Detect which cell encompasses the target text, then output its [X, Y] center coordinate. 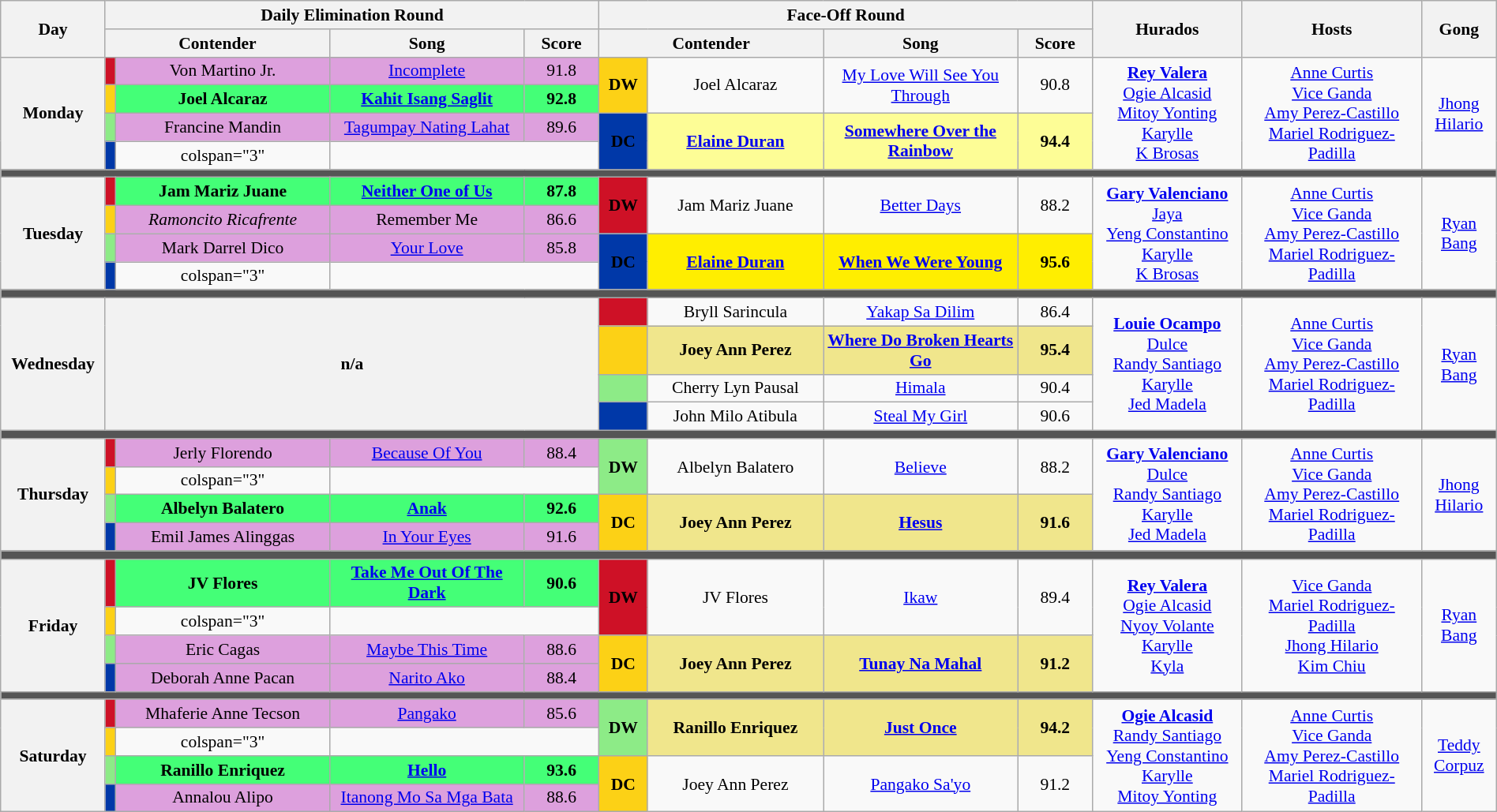
Gary ValencianoDulceRandy SantiagoKarylleJed Madela [1167, 495]
Gong [1459, 28]
95.4 [1055, 350]
93.6 [562, 770]
Daily Elimination Round [352, 15]
My Love Will See You Through [921, 85]
86.6 [562, 220]
Rey ValeraOgie AlcasidNyoy VolanteKarylleKyla [1167, 625]
87.8 [562, 192]
Because Of You [426, 453]
Louie OcampoDulceRandy SantiagoKarylleJed Madela [1167, 365]
Francine Mandin [223, 128]
92.8 [562, 99]
Day [54, 28]
92.6 [562, 509]
Von Martino Jr. [223, 71]
When We Were Young [921, 262]
Deborah Anne Pacan [223, 678]
Just Once [921, 728]
Yakap Sa Dilim [921, 312]
Saturday [54, 756]
89.6 [562, 128]
Tagumpay Nating Lahat [426, 128]
Thursday [54, 495]
Cherry Lyn Pausal [736, 388]
Tuesday [54, 234]
90.8 [1055, 85]
Narito Ako [426, 678]
Incomplete [426, 71]
Maybe This Time [426, 649]
Neither One of Us [426, 192]
Annalou Alipo [223, 798]
Eric Cagas [223, 649]
89.4 [1055, 597]
Face-Off Round [845, 15]
Take Me Out Of The Dark [426, 582]
Mark Darrel Dico [223, 248]
Ogie AlcasidRandy SantiagoYeng ConstantinoKarylleMitoy Yonting [1167, 756]
Hurados [1167, 28]
Itanong Mo Sa Mga Bata [426, 798]
Gary ValencianoJayaYeng ConstantinoKarylleK Brosas [1167, 234]
Tunay Na Mahal [921, 663]
85.6 [562, 714]
Hosts [1331, 28]
Teddy Corpuz [1459, 756]
John Milo Atibula [736, 417]
Emil James Alinggas [223, 537]
Hesus [921, 522]
Wednesday [54, 365]
85.8 [562, 248]
Pangako [426, 714]
Steal My Girl [921, 417]
Himala [921, 388]
Your Love [426, 248]
n/a [352, 365]
Mhaferie Anne Tecson [223, 714]
Friday [54, 625]
Kahit Isang Saglit [426, 99]
Ramoncito Ricafrente [223, 220]
In Your Eyes [426, 537]
Hello [426, 770]
95.6 [1055, 262]
Pangako Sa'yo [921, 784]
94.4 [1055, 142]
Believe [921, 467]
Better Days [921, 205]
Bryll Sarincula [736, 312]
Remember Me [426, 220]
Monday [54, 113]
Jerly Florendo [223, 453]
91.8 [562, 71]
Anak [426, 509]
Rey ValeraOgie AlcasidMitoy YontingKarylleK Brosas [1167, 113]
94.2 [1055, 728]
Somewhere Over the Rainbow [921, 142]
Where Do Broken Hearts Go [921, 350]
Vice GandaMariel Rodriguez-PadillaJhong HilarioKim Chiu [1331, 625]
86.4 [1055, 312]
90.4 [1055, 388]
Ikaw [921, 597]
